Return the (X, Y) coordinate for the center point of the cell that contains the specified text.  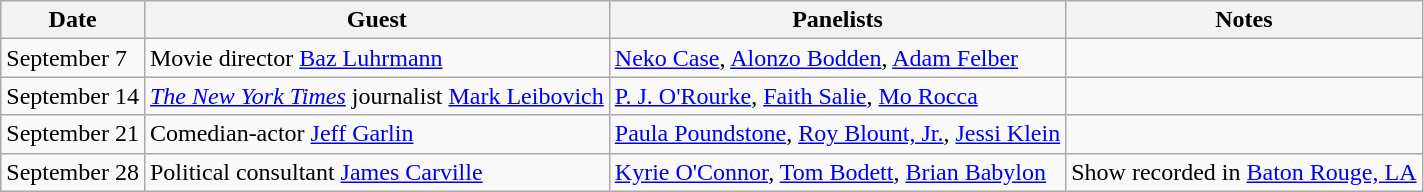
Paula Poundstone, Roy Blount, Jr., Jessi Klein (837, 134)
Political consultant James Carville (376, 172)
September 21 (73, 134)
Comedian-actor Jeff Garlin (376, 134)
The New York Times journalist Mark Leibovich (376, 96)
Movie director Baz Luhrmann (376, 58)
September 14 (73, 96)
Panelists (837, 20)
September 28 (73, 172)
Kyrie O'Connor, Tom Bodett, Brian Babylon (837, 172)
Neko Case, Alonzo Bodden, Adam Felber (837, 58)
Guest (376, 20)
Notes (1244, 20)
Date (73, 20)
Show recorded in Baton Rouge, LA (1244, 172)
September 7 (73, 58)
P. J. O'Rourke, Faith Salie, Mo Rocca (837, 96)
